Determine the [X, Y] coordinate at the center of the cell enclosing the given text.  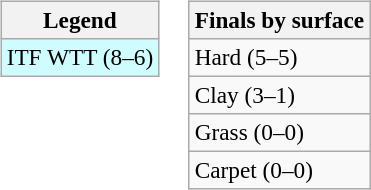
Clay (3–1) [279, 95]
Finals by surface [279, 20]
Carpet (0–0) [279, 171]
Hard (5–5) [279, 57]
Legend [80, 20]
Grass (0–0) [279, 133]
ITF WTT (8–6) [80, 57]
